Identify which cell holds the provided text, then report its [x, y] central coordinate. 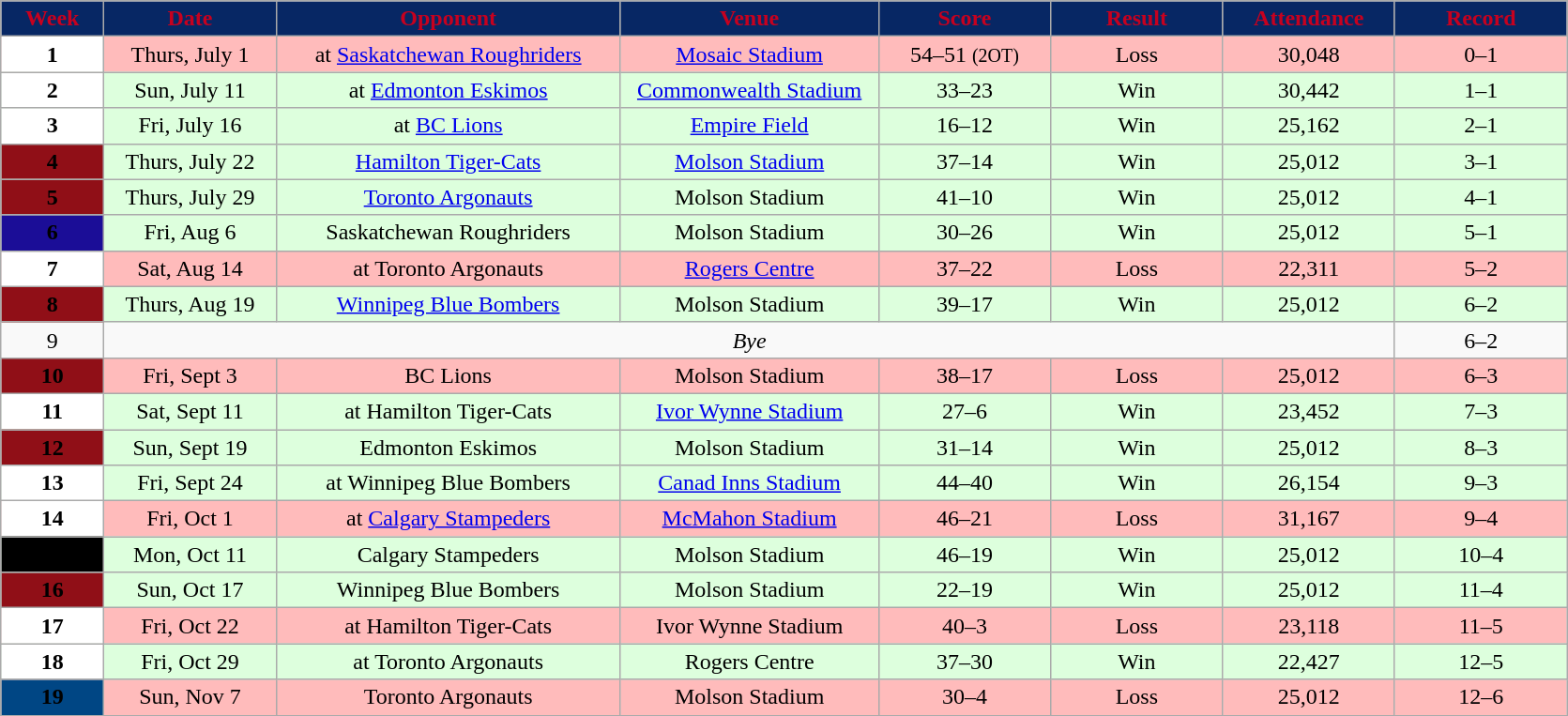
9–3 [1481, 483]
Date [190, 19]
10–4 [1481, 555]
Week [53, 19]
Calgary Stampeders [449, 555]
Fri, Aug 6 [190, 233]
8–3 [1481, 448]
31–14 [965, 448]
Fri, Oct 22 [190, 626]
16 [53, 590]
37–14 [965, 161]
Sun, Nov 7 [190, 697]
Sun, Oct 17 [190, 590]
1 [53, 54]
Bye [750, 340]
7–3 [1481, 411]
46–19 [965, 555]
Thurs, July 29 [190, 197]
17 [53, 626]
Sat, Aug 14 [190, 268]
at BC Lions [449, 126]
27–6 [965, 411]
5–1 [1481, 233]
Canad Inns Stadium [749, 483]
12–6 [1481, 697]
2 [53, 90]
31,167 [1308, 519]
Opponent [449, 19]
10 [53, 375]
40–3 [965, 626]
Fri, Sept 3 [190, 375]
at Calgary Stampeders [449, 519]
7 [53, 268]
9–4 [1481, 519]
6 [53, 233]
Sun, Sept 19 [190, 448]
9 [53, 340]
30,442 [1308, 90]
Sat, Sept 11 [190, 411]
37–30 [965, 662]
14 [53, 519]
Fri, July 16 [190, 126]
Result [1137, 19]
44–40 [965, 483]
54–51 (2OT) [965, 54]
3 [53, 126]
Score [965, 19]
25,162 [1308, 126]
at Edmonton Eskimos [449, 90]
Fri, Sept 24 [190, 483]
22,311 [1308, 268]
39–17 [965, 304]
at Saskatchewan Roughriders [449, 54]
BC Lions [449, 375]
23,118 [1308, 626]
Thurs, July 22 [190, 161]
5–2 [1481, 268]
Hamilton Tiger-Cats [449, 161]
12–5 [1481, 662]
12 [53, 448]
McMahon Stadium [749, 519]
Attendance [1308, 19]
Venue [749, 19]
Empire Field [749, 126]
2–1 [1481, 126]
41–10 [965, 197]
30,048 [1308, 54]
15 [53, 555]
0–1 [1481, 54]
38–17 [965, 375]
Record [1481, 19]
at Winnipeg Blue Bombers [449, 483]
3–1 [1481, 161]
Saskatchewan Roughriders [449, 233]
22,427 [1308, 662]
37–22 [965, 268]
Sun, July 11 [190, 90]
Fri, Oct 29 [190, 662]
5 [53, 197]
11–4 [1481, 590]
Thurs, July 1 [190, 54]
Fri, Oct 1 [190, 519]
30–26 [965, 233]
Edmonton Eskimos [449, 448]
26,154 [1308, 483]
6–3 [1481, 375]
Commonwealth Stadium [749, 90]
16–12 [965, 126]
1–1 [1481, 90]
Mon, Oct 11 [190, 555]
11 [53, 411]
46–21 [965, 519]
4–1 [1481, 197]
33–23 [965, 90]
22–19 [965, 590]
4 [53, 161]
Mosaic Stadium [749, 54]
30–4 [965, 697]
8 [53, 304]
11–5 [1481, 626]
19 [53, 697]
13 [53, 483]
18 [53, 662]
Thurs, Aug 19 [190, 304]
23,452 [1308, 411]
